Locate the cell with the specified text and output its (x, y) center coordinate. 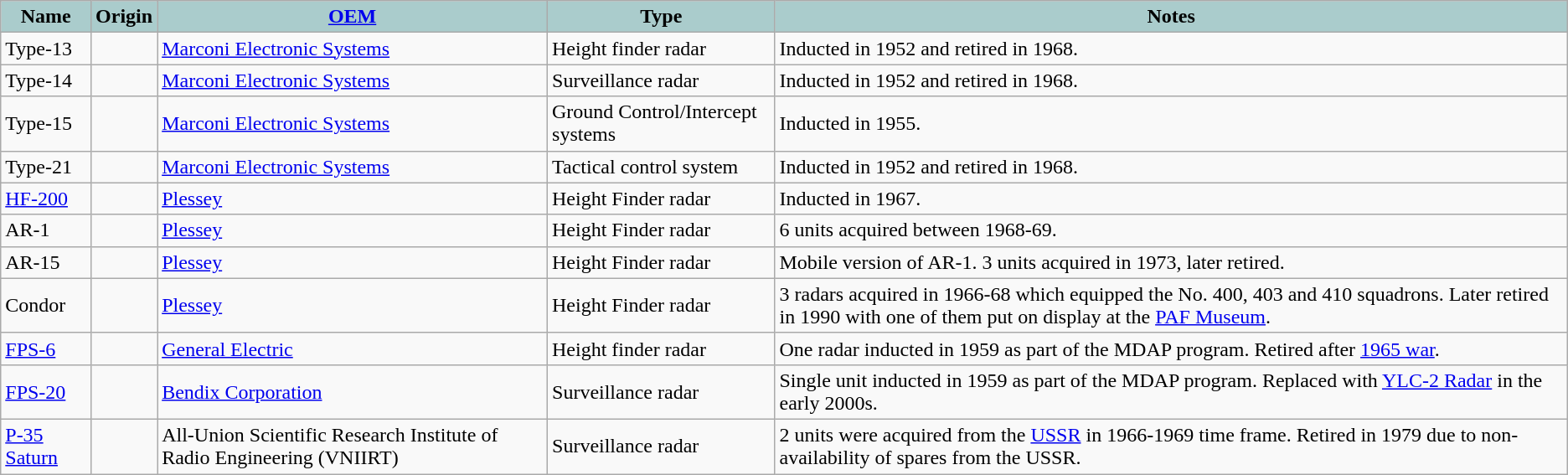
Tactical control system (662, 167)
Notes (1171, 17)
AR-15 (46, 262)
Type-14 (46, 80)
FPS-6 (46, 349)
Single unit inducted in 1959 as part of the MDAP program. Replaced with YLC-2 Radar in the early 2000s. (1171, 392)
Type-21 (46, 167)
One radar inducted in 1959 as part of the MDAP program. Retired after 1965 war. (1171, 349)
FPS-20 (46, 392)
Origin (124, 17)
Inducted in 1967. (1171, 199)
All-Union Scientific Research Institute of Radio Engineering (VNIIRT) (353, 446)
Bendix Corporation (353, 392)
6 units acquired between 1968-69. (1171, 230)
Condor (46, 305)
P-35 Saturn (46, 446)
Ground Control/Intercept systems (662, 124)
General Electric (353, 349)
OEM (353, 17)
2 units were acquired from the USSR in 1966-1969 time frame. Retired in 1979 due to non-availability of spares from the USSR. (1171, 446)
Type-15 (46, 124)
Inducted in 1955. (1171, 124)
Name (46, 17)
Type (662, 17)
AR-1 (46, 230)
Mobile version of AR-1. 3 units acquired in 1973, later retired. (1171, 262)
Type-13 (46, 49)
HF-200 (46, 199)
